Output the (x, y) coordinate of the center of the cell containing the given text.  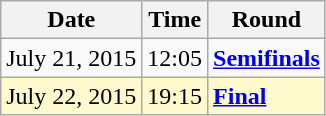
Semifinals (267, 58)
Date (72, 20)
July 22, 2015 (72, 96)
19:15 (175, 96)
Time (175, 20)
Final (267, 96)
12:05 (175, 58)
Round (267, 20)
July 21, 2015 (72, 58)
